Determine the [x, y] coordinate at the center of the cell enclosing the given text.  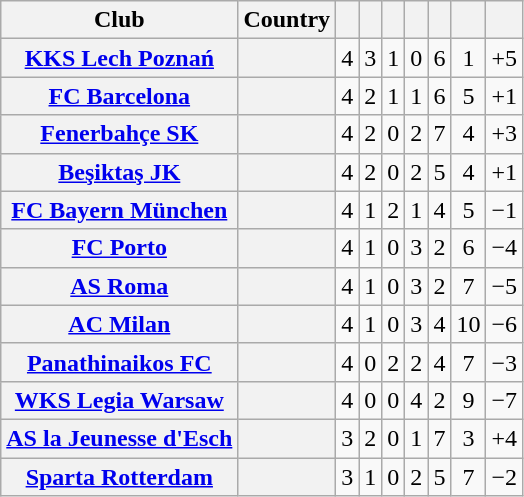
9 [468, 400]
AS Roma [120, 286]
WKS Legia Warsaw [120, 400]
Sparta Rotterdam [120, 477]
AS la Jeunesse d'Esch [120, 438]
Fenerbahçe SK [120, 134]
Country [287, 20]
−1 [504, 210]
−4 [504, 248]
−3 [504, 362]
−2 [504, 477]
+4 [504, 438]
FC Porto [120, 248]
10 [468, 324]
−6 [504, 324]
KKS Lech Poznań [120, 58]
Panathinaikos FC [120, 362]
+5 [504, 58]
AC Milan [120, 324]
+3 [504, 134]
Beşiktaş JK [120, 172]
−5 [504, 286]
FC Bayern München [120, 210]
−7 [504, 400]
FC Barcelona [120, 96]
Club [120, 20]
